Scan for the cell matching the given text and deliver its (x, y) coordinate at center. 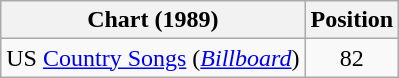
Chart (1989) (153, 20)
US Country Songs (Billboard) (153, 58)
Position (352, 20)
82 (352, 58)
